For the text-containing cell, return its midpoint in [X, Y] coordinate format. 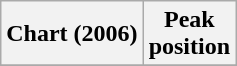
Peakposition [189, 34]
Chart (2006) [72, 34]
